Determine the (X, Y) coordinate at the center of the cell enclosing the given text.  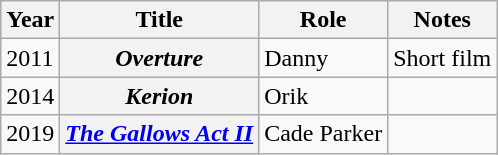
Year (30, 20)
Role (324, 20)
Overture (160, 58)
Notes (442, 20)
Orik (324, 96)
2014 (30, 96)
Cade Parker (324, 134)
Kerion (160, 96)
Short film (442, 58)
The Gallows Act II (160, 134)
2011 (30, 58)
Danny (324, 58)
2019 (30, 134)
Title (160, 20)
